For the text-containing cell, return its midpoint in [X, Y] coordinate format. 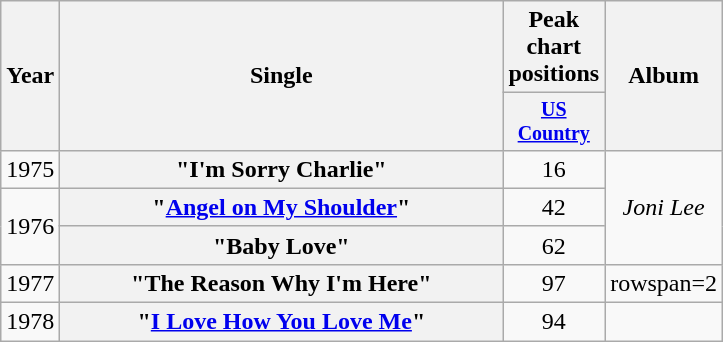
Year [30, 76]
1978 [30, 322]
Single [282, 76]
Joni Lee [664, 207]
1977 [30, 283]
"I'm Sorry Charlie" [282, 169]
1975 [30, 169]
Peak chartpositions [554, 47]
62 [554, 245]
16 [554, 169]
1976 [30, 226]
US Country [554, 122]
"The Reason Why I'm Here" [282, 283]
Album [664, 76]
94 [554, 322]
rowspan=2 [664, 283]
97 [554, 283]
"I Love How You Love Me" [282, 322]
"Baby Love" [282, 245]
"Angel on My Shoulder" [282, 207]
42 [554, 207]
